Search for the cell housing the specified text and yield its (X, Y) center coordinate. 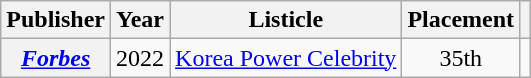
35th (461, 58)
2022 (140, 58)
Placement (461, 20)
Korea Power Celebrity (286, 58)
Year (140, 20)
Forbes (56, 58)
Listicle (286, 20)
Publisher (56, 20)
